From the cell containing the given text, extract its center point as [x, y] coordinate. 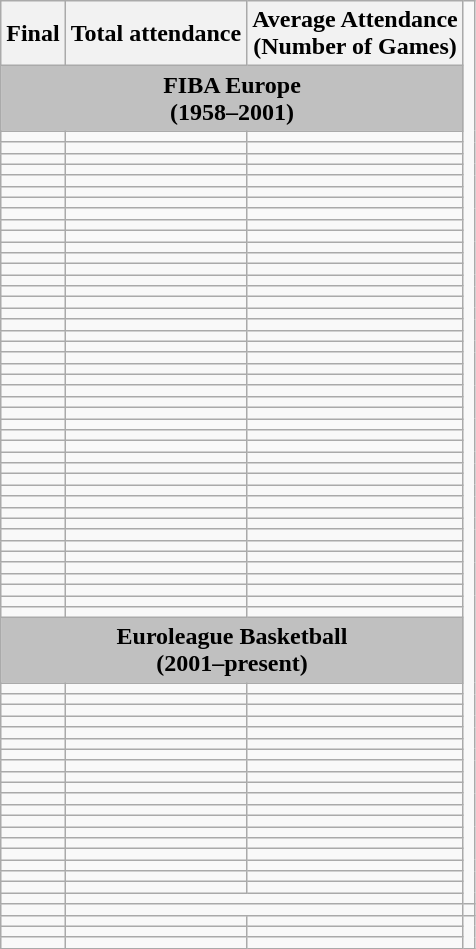
Final [33, 34]
Euroleague Basketball(2001–present) [232, 650]
Total attendance [156, 34]
FIBA Europe(1958–2001) [232, 98]
Average Attendance(Number of Games) [356, 34]
